Determine the [x, y] coordinate at the center of the cell enclosing the given text.  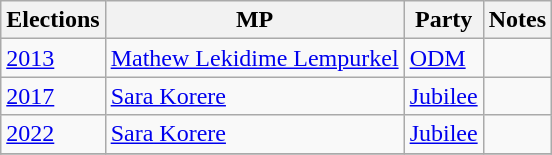
2022 [53, 134]
Notes [517, 20]
Mathew Lekidime Lempurkel [254, 58]
MP [254, 20]
2017 [53, 96]
Party [444, 20]
ODM [444, 58]
Elections [53, 20]
2013 [53, 58]
